Pinpoint the cell where the given text exists, returning its (X, Y) midpoint coordinate. 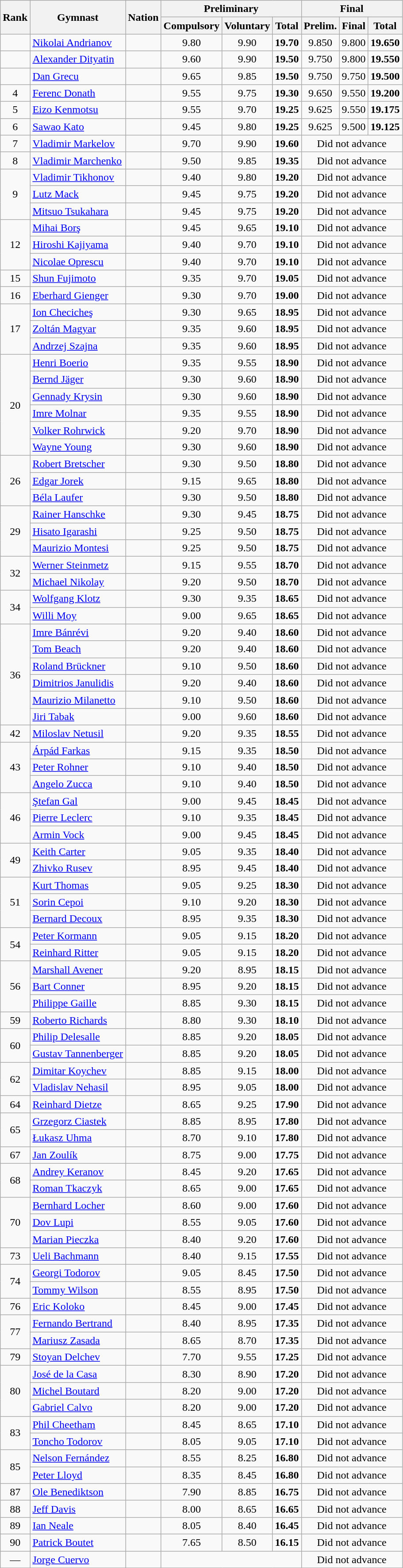
Bernhard Locher (78, 1205)
5 (15, 110)
Andrey Keranov (78, 1172)
Gennady Krysin (78, 396)
Jan Zoulík (78, 1155)
32 (15, 573)
Peter Lloyd (78, 1475)
4 (15, 93)
José de la Casa (78, 1374)
7.65 (192, 1542)
9.650 (320, 93)
Fernando Bertrand (78, 1324)
19.125 (385, 127)
Michel Boutard (78, 1391)
Patrick Boutet (78, 1542)
Dimitar Koychev (78, 1071)
89 (15, 1525)
Preliminary (231, 9)
80 (15, 1391)
54 (15, 944)
79 (15, 1357)
90 (15, 1542)
16.45 (287, 1525)
15 (15, 279)
19.35 (287, 160)
Vladimir Tikhonov (78, 177)
17.55 (287, 1256)
87 (15, 1492)
Ole Benediktson (78, 1492)
70 (15, 1222)
18.55 (287, 733)
9 (15, 194)
34 (15, 607)
85 (15, 1467)
Peter Kormann (78, 936)
17.25 (287, 1357)
Nicolae Oprescu (78, 262)
19.05 (287, 279)
Ferenc Donath (78, 93)
Łukasz Uhma (78, 1138)
Kurt Thomas (78, 885)
Eberhard Gienger (78, 295)
Philip Delesalle (78, 1037)
77 (15, 1332)
6 (15, 127)
83 (15, 1433)
17.90 (287, 1104)
Jiri Tabak (78, 716)
Roland Brückner (78, 666)
46 (15, 818)
19.175 (385, 110)
Vladimir Markelov (78, 143)
Andrzej Szajna (78, 346)
Nation (143, 17)
Ion Checicheş (78, 312)
Nelson Fernández (78, 1458)
43 (15, 767)
Imre Bánrévi (78, 632)
Werner Steinmetz (78, 565)
8.30 (192, 1374)
Nikolai Andrianov (78, 43)
8.35 (192, 1475)
60 (15, 1045)
16.65 (287, 1509)
Wayne Young (78, 447)
19.70 (287, 43)
Peter Rohner (78, 767)
7.70 (192, 1357)
Grzegorz Ciastek (78, 1121)
Gymnast (78, 17)
42 (15, 733)
Bart Conner (78, 986)
Prelim. (320, 26)
Eizo Kenmotsu (78, 110)
19.60 (287, 143)
Roberto Richards (78, 1020)
18.10 (287, 1020)
Wolfgang Klotz (78, 599)
7 (15, 143)
19.500 (385, 76)
Imre Molnar (78, 413)
Vladislav Nehasil (78, 1088)
Edgar Jorek (78, 480)
8.75 (192, 1155)
Shun Fujimoto (78, 279)
Lutz Mack (78, 194)
Toncho Todorov (78, 1441)
76 (15, 1307)
73 (15, 1256)
Ian Neale (78, 1525)
7.90 (192, 1492)
Mihai Borş (78, 228)
8.80 (192, 1020)
56 (15, 986)
Tom Beach (78, 649)
19.200 (385, 93)
62 (15, 1079)
Rank (15, 17)
Miloslav Netusil (78, 733)
Reinhard Dietze (78, 1104)
Roman Tkaczyk (78, 1189)
Sawao Kato (78, 127)
19.30 (287, 93)
Maurizio Milanetto (78, 700)
Voluntary (247, 26)
Dov Lupi (78, 1222)
65 (15, 1130)
Alexander Dityatin (78, 59)
Volker Rohrwick (78, 430)
Zhivko Rusev (78, 868)
36 (15, 674)
9.500 (354, 127)
Jeff Davis (78, 1509)
Hiroshi Kajiyama (78, 245)
Rainer Hanschke (78, 515)
Stoyan Delchev (78, 1357)
Béla Laufer (78, 498)
16.15 (287, 1542)
Árpád Farkas (78, 751)
Dimitrios Janulidis (78, 683)
19.00 (287, 295)
29 (15, 531)
Bernd Jäger (78, 379)
17 (15, 329)
Michael Nikolay (78, 582)
Compulsory (192, 26)
— (15, 1559)
17.75 (287, 1155)
Angelo Zucca (78, 784)
Armin Vock (78, 835)
19.650 (385, 43)
Jorge Cuervo (78, 1559)
Ştefan Gal (78, 801)
Maurizio Montesi (78, 548)
8 (15, 160)
Bernard Decoux (78, 919)
74 (15, 1281)
8.90 (247, 1374)
20 (15, 405)
16 (15, 295)
Marshall Avener (78, 969)
Hisato Igarashi (78, 531)
Vladimir Marchenko (78, 160)
Mitsuo Tsukahara (78, 211)
Ueli Bachmann (78, 1256)
Gabriel Calvo (78, 1408)
Robert Bretscher (78, 464)
Pierre Leclerc (78, 818)
59 (15, 1020)
26 (15, 480)
Eric Koloko (78, 1307)
67 (15, 1155)
Sorin Cepoi (78, 902)
12 (15, 245)
Marian Pieczka (78, 1239)
49 (15, 860)
Gustav Tannenberger (78, 1054)
9.850 (320, 43)
64 (15, 1104)
68 (15, 1180)
Philippe Gaille (78, 1003)
Mariusz Zasada (78, 1340)
51 (15, 902)
16.75 (287, 1492)
8.25 (247, 1458)
Keith Carter (78, 852)
Henri Boerio (78, 363)
Phil Cheetham (78, 1425)
8.60 (192, 1205)
Dan Grecu (78, 76)
Georgi Todorov (78, 1273)
8.00 (192, 1509)
Reinhard Ritter (78, 952)
8.50 (247, 1542)
17.45 (287, 1307)
88 (15, 1509)
19.550 (385, 59)
Tommy Wilson (78, 1290)
Zoltán Magyar (78, 329)
Willi Moy (78, 616)
